Find where the given text appears and provide that cell's center as (x, y) coordinate. 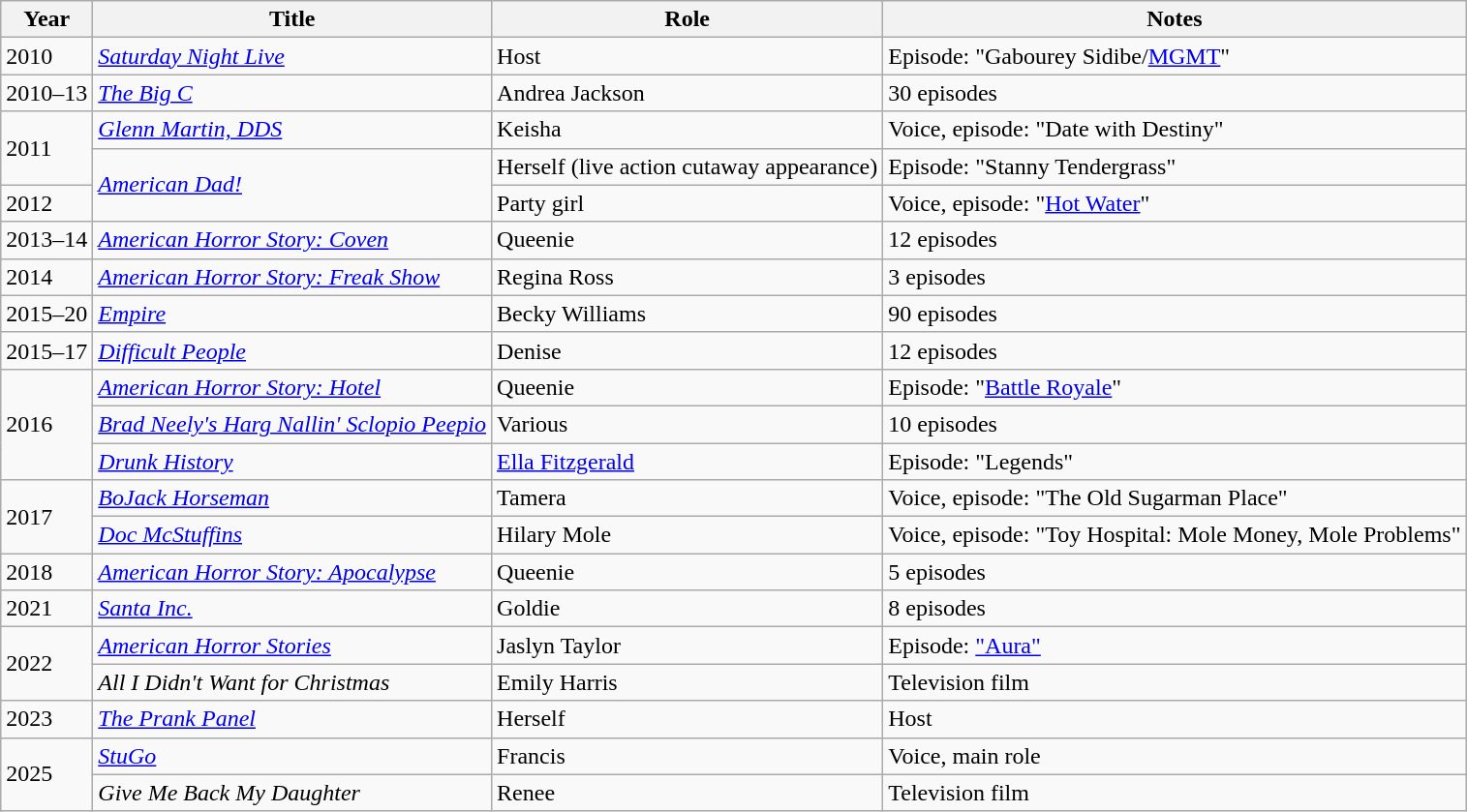
30 episodes (1175, 93)
Give Me Back My Daughter (292, 793)
Year (46, 19)
Episode: "Aura" (1175, 646)
Hilary Mole (688, 535)
The Prank Panel (292, 719)
Title (292, 19)
Andrea Jackson (688, 93)
Brad Neely's Harg Nallin' Sclopio Peepio (292, 424)
Jaslyn Taylor (688, 646)
American Dad! (292, 185)
2011 (46, 148)
2014 (46, 277)
Renee (688, 793)
2010 (46, 56)
Herself (live action cutaway appearance) (688, 166)
2025 (46, 774)
2018 (46, 572)
Voice, episode: "The Old Sugarman Place" (1175, 498)
Episode: "Stanny Tendergrass" (1175, 166)
Episode: "Battle Royale" (1175, 387)
Party girl (688, 203)
2017 (46, 517)
Ella Fitzgerald (688, 462)
All I Didn't Want for Christmas (292, 682)
American Horror Story: Apocalypse (292, 572)
Empire (292, 314)
Glenn Martin, DDS (292, 130)
2021 (46, 609)
Keisha (688, 130)
3 episodes (1175, 277)
Voice, episode: "Hot Water" (1175, 203)
Episode: "Gabourey Sidibe/MGMT" (1175, 56)
90 episodes (1175, 314)
Various (688, 424)
Goldie (688, 609)
2010–13 (46, 93)
Santa Inc. (292, 609)
2012 (46, 203)
5 episodes (1175, 572)
Denise (688, 350)
2013–14 (46, 240)
Role (688, 19)
2022 (46, 664)
Episode: "Legends" (1175, 462)
Tamera (688, 498)
Becky Williams (688, 314)
Voice, episode: "Date with Destiny" (1175, 130)
Difficult People (292, 350)
8 episodes (1175, 609)
2016 (46, 424)
10 episodes (1175, 424)
Voice, main role (1175, 756)
2023 (46, 719)
StuGo (292, 756)
Regina Ross (688, 277)
2015–17 (46, 350)
Doc McStuffins (292, 535)
Francis (688, 756)
The Big C (292, 93)
2015–20 (46, 314)
Notes (1175, 19)
Saturday Night Live (292, 56)
Drunk History (292, 462)
American Horror Stories (292, 646)
American Horror Story: Coven (292, 240)
American Horror Story: Freak Show (292, 277)
BoJack Horseman (292, 498)
Voice, episode: "Toy Hospital: Mole Money, Mole Problems" (1175, 535)
Herself (688, 719)
Emily Harris (688, 682)
American Horror Story: Hotel (292, 387)
